Identify which cell holds the provided text, then report its (x, y) central coordinate. 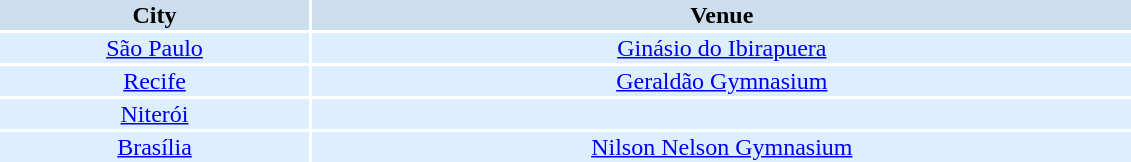
City (154, 15)
Brasília (154, 147)
Recife (154, 81)
Niterói (154, 114)
São Paulo (154, 48)
